Extract the (x, y) coordinate from the center of the cell holding the provided text.  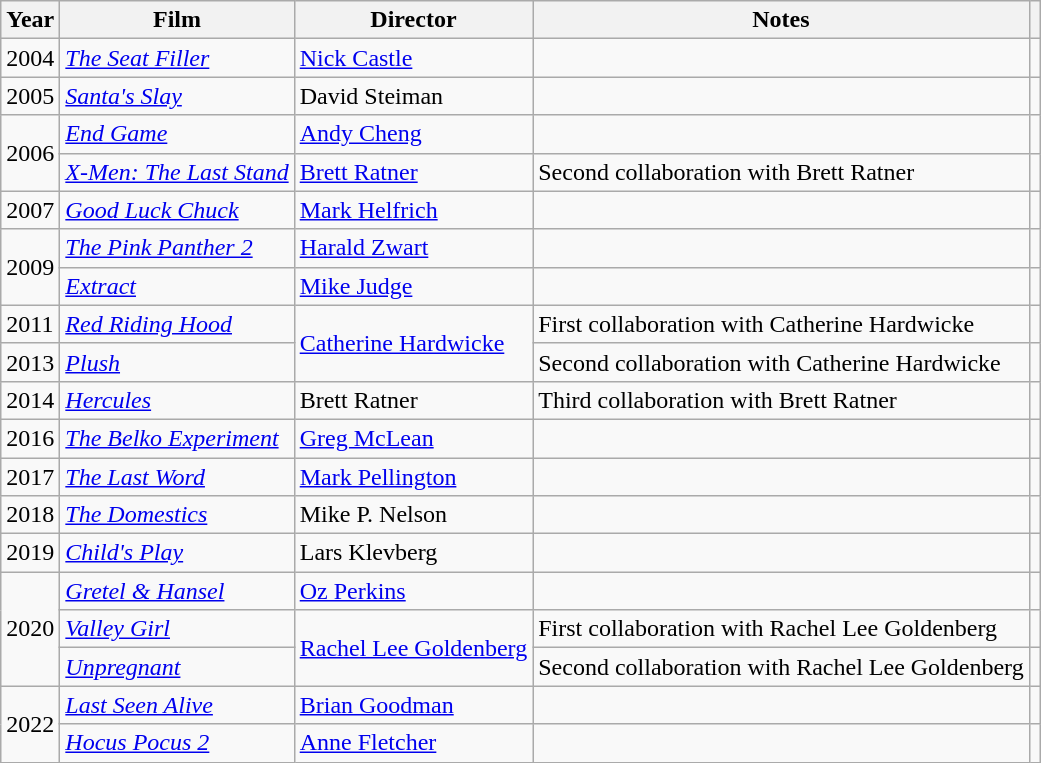
Mark Pellington (414, 477)
Third collaboration with Brett Ratner (781, 400)
Second collaboration with Brett Ratner (781, 172)
Andy Cheng (414, 134)
Mike Judge (414, 286)
End Game (177, 134)
David Steiman (414, 96)
2009 (30, 267)
2004 (30, 58)
Red Riding Hood (177, 324)
2014 (30, 400)
The Last Word (177, 477)
Mark Helfrich (414, 210)
Greg McLean (414, 438)
Valley Girl (177, 629)
2017 (30, 477)
Extract (177, 286)
Plush (177, 362)
Last Seen Alive (177, 705)
X-Men: The Last Stand (177, 172)
Nick Castle (414, 58)
Second collaboration with Catherine Hardwicke (781, 362)
2007 (30, 210)
Good Luck Chuck (177, 210)
2018 (30, 515)
Director (414, 20)
Second collaboration with Rachel Lee Goldenberg (781, 667)
2019 (30, 553)
Hercules (177, 400)
2022 (30, 724)
The Pink Panther 2 (177, 248)
Notes (781, 20)
Santa's Slay (177, 96)
2011 (30, 324)
Catherine Hardwicke (414, 343)
First collaboration with Rachel Lee Goldenberg (781, 629)
Harald Zwart (414, 248)
Brian Goodman (414, 705)
Anne Fletcher (414, 743)
2005 (30, 96)
2013 (30, 362)
Year (30, 20)
Lars Klevberg (414, 553)
The Domestics (177, 515)
First collaboration with Catherine Hardwicke (781, 324)
Child's Play (177, 553)
Oz Perkins (414, 591)
Gretel & Hansel (177, 591)
2016 (30, 438)
Rachel Lee Goldenberg (414, 648)
2006 (30, 153)
Film (177, 20)
Mike P. Nelson (414, 515)
Unpregnant (177, 667)
The Belko Experiment (177, 438)
2020 (30, 629)
The Seat Filler (177, 58)
Hocus Pocus 2 (177, 743)
